Pinpoint the cell where the given text exists, returning its (x, y) midpoint coordinate. 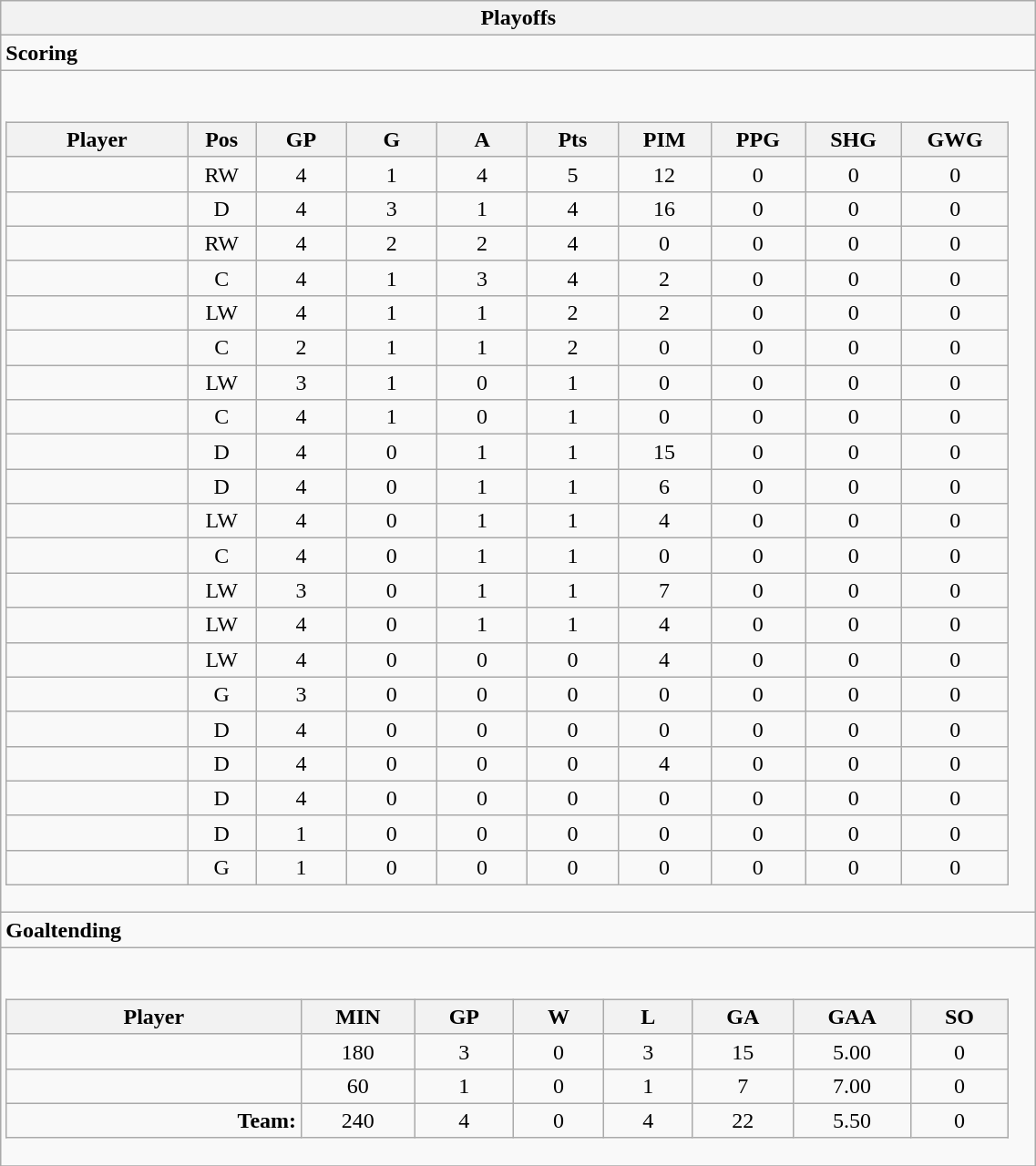
22 (744, 1120)
GA (744, 1017)
5.50 (852, 1120)
Player MIN GP W L GA GAA SO 180 3 0 3 15 5.00 0 60 1 0 1 7 7.00 0 Team: 240 4 0 4 22 5.50 0 (518, 1057)
5.00 (852, 1051)
16 (664, 209)
Playoffs (518, 18)
240 (358, 1120)
180 (358, 1051)
Team: (154, 1120)
60 (358, 1086)
GWG (955, 139)
SO (959, 1017)
12 (664, 174)
7.00 (852, 1086)
Pts (572, 139)
PIM (664, 139)
A (481, 139)
GAA (852, 1017)
SHG (854, 139)
5 (572, 174)
MIN (358, 1017)
6 (664, 486)
PPG (758, 139)
Pos (222, 139)
L (649, 1017)
Scoring (518, 53)
W (559, 1017)
Goaltending (518, 930)
